For the text-containing cell, return its midpoint in [x, y] coordinate format. 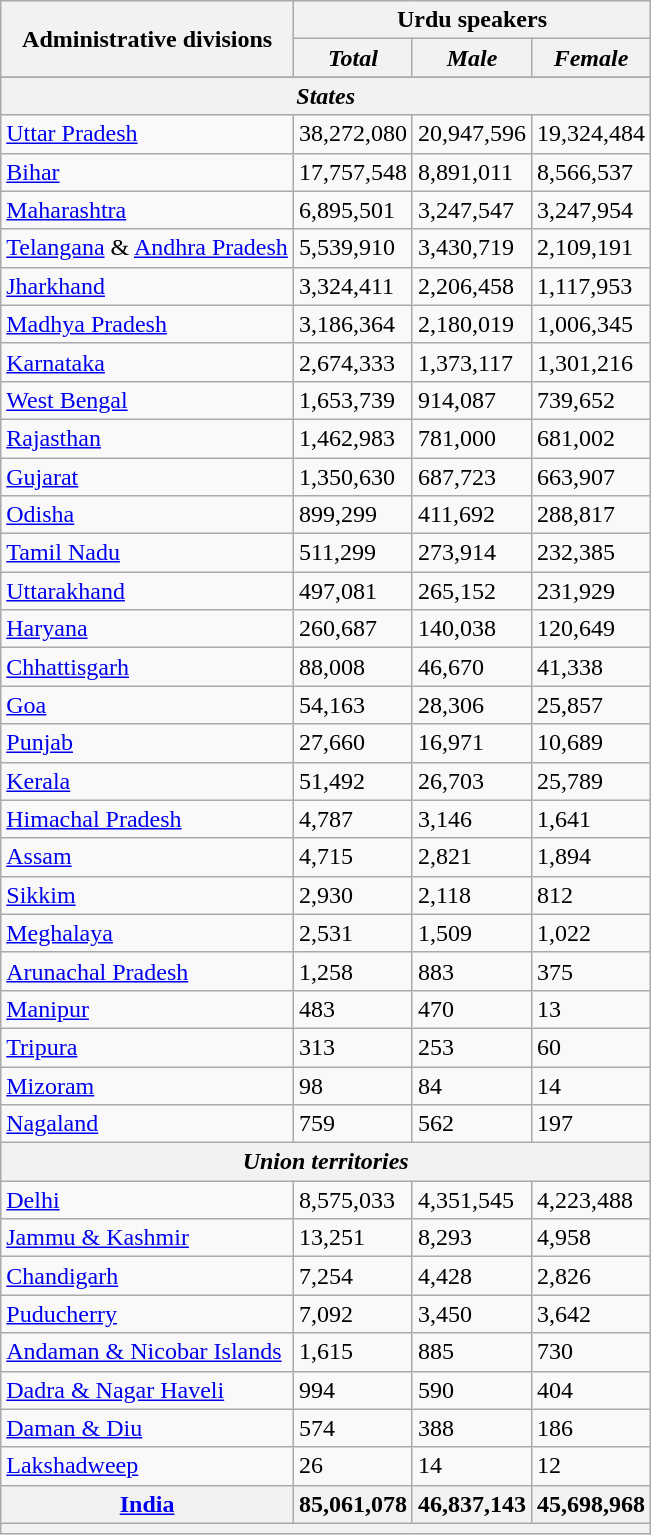
231,929 [592, 591]
Urdu speakers [472, 20]
Uttar Pradesh [148, 134]
2,109,191 [592, 248]
7,092 [352, 1314]
Odisha [148, 515]
511,299 [352, 553]
1,006,345 [592, 324]
16,971 [472, 743]
1,653,739 [352, 400]
Administrative divisions [148, 39]
4,715 [352, 857]
497,081 [352, 591]
265,152 [472, 591]
2,118 [472, 895]
590 [472, 1390]
Meghalaya [148, 933]
1,117,953 [592, 286]
Mizoram [148, 1085]
2,821 [472, 857]
60 [592, 1047]
41,338 [592, 667]
Uttarakhand [148, 591]
140,038 [472, 629]
1,301,216 [592, 362]
273,914 [472, 553]
574 [352, 1428]
Nagaland [148, 1124]
Tripura [148, 1047]
Female [592, 58]
1,641 [592, 819]
Jharkhand [148, 286]
1,022 [592, 933]
Punjab [148, 743]
470 [472, 1009]
28,306 [472, 705]
17,757,548 [352, 172]
1,350,630 [352, 477]
681,002 [592, 438]
Bihar [148, 172]
Himachal Pradesh [148, 819]
Union territories [326, 1162]
26,703 [472, 781]
388 [472, 1428]
Total [352, 58]
8,293 [472, 1238]
4,787 [352, 819]
260,687 [352, 629]
51,492 [352, 781]
Assam [148, 857]
88,008 [352, 667]
3,146 [472, 819]
2,206,458 [472, 286]
India [148, 1504]
Chhattisgarh [148, 667]
Karnataka [148, 362]
6,895,501 [352, 210]
Maharashtra [148, 210]
States [326, 96]
120,649 [592, 629]
Delhi [148, 1200]
98 [352, 1085]
411,692 [472, 515]
483 [352, 1009]
2,531 [352, 933]
914,087 [472, 400]
1,509 [472, 933]
8,575,033 [352, 1200]
Jammu & Kashmir [148, 1238]
3,642 [592, 1314]
2,180,019 [472, 324]
10,689 [592, 743]
26 [352, 1466]
197 [592, 1124]
288,817 [592, 515]
1,615 [352, 1352]
375 [592, 971]
883 [472, 971]
3,247,954 [592, 210]
812 [592, 895]
25,857 [592, 705]
313 [352, 1047]
663,907 [592, 477]
8,566,537 [592, 172]
Andaman & Nicobar Islands [148, 1352]
899,299 [352, 515]
186 [592, 1428]
Chandigarh [148, 1276]
27,660 [352, 743]
5,539,910 [352, 248]
994 [352, 1390]
Daman & Diu [148, 1428]
1,462,983 [352, 438]
Haryana [148, 629]
38,272,080 [352, 134]
1,258 [352, 971]
Rajasthan [148, 438]
Tamil Nadu [148, 553]
739,652 [592, 400]
46,837,143 [472, 1504]
Arunachal Pradesh [148, 971]
687,723 [472, 477]
Sikkim [148, 895]
2,674,333 [352, 362]
2,826 [592, 1276]
Dadra & Nagar Haveli [148, 1390]
12 [592, 1466]
562 [472, 1124]
3,450 [472, 1314]
Kerala [148, 781]
781,000 [472, 438]
759 [352, 1124]
4,223,488 [592, 1200]
Lakshadweep [148, 1466]
45,698,968 [592, 1504]
2,930 [352, 895]
13 [592, 1009]
3,324,411 [352, 286]
3,430,719 [472, 248]
Goa [148, 705]
7,254 [352, 1276]
54,163 [352, 705]
25,789 [592, 781]
20,947,596 [472, 134]
3,247,547 [472, 210]
84 [472, 1085]
Male [472, 58]
4,351,545 [472, 1200]
Telangana & Andhra Pradesh [148, 248]
253 [472, 1047]
Madhya Pradesh [148, 324]
885 [472, 1352]
19,324,484 [592, 134]
4,958 [592, 1238]
46,670 [472, 667]
404 [592, 1390]
13,251 [352, 1238]
8,891,011 [472, 172]
85,061,078 [352, 1504]
Puducherry [148, 1314]
3,186,364 [352, 324]
Manipur [148, 1009]
1,373,117 [472, 362]
232,385 [592, 553]
4,428 [472, 1276]
730 [592, 1352]
West Bengal [148, 400]
Gujarat [148, 477]
1,894 [592, 857]
